Return (x, y) of the center of cell containing provided text 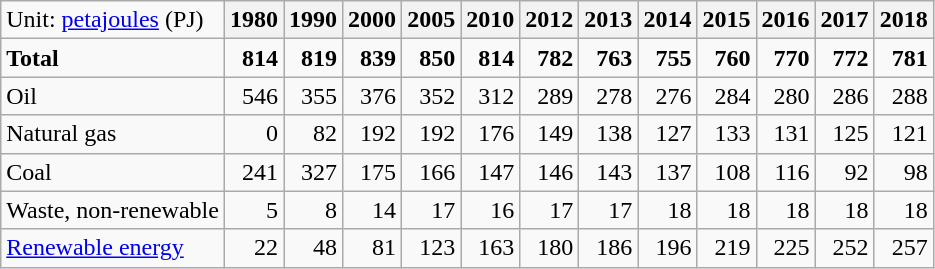
312 (490, 96)
2013 (608, 20)
288 (904, 96)
257 (904, 248)
121 (904, 134)
8 (314, 210)
770 (786, 58)
81 (372, 248)
127 (668, 134)
2010 (490, 20)
143 (608, 172)
5 (254, 210)
772 (844, 58)
22 (254, 248)
92 (844, 172)
125 (844, 134)
0 (254, 134)
163 (490, 248)
116 (786, 172)
839 (372, 58)
355 (314, 96)
755 (668, 58)
782 (550, 58)
186 (608, 248)
2016 (786, 20)
376 (372, 96)
14 (372, 210)
278 (608, 96)
82 (314, 134)
Total (113, 58)
Waste, non-renewable (113, 210)
289 (550, 96)
2015 (726, 20)
2014 (668, 20)
138 (608, 134)
225 (786, 248)
2005 (432, 20)
763 (608, 58)
546 (254, 96)
166 (432, 172)
284 (726, 96)
98 (904, 172)
123 (432, 248)
819 (314, 58)
Coal (113, 172)
252 (844, 248)
149 (550, 134)
219 (726, 248)
Renewable energy (113, 248)
850 (432, 58)
760 (726, 58)
1990 (314, 20)
133 (726, 134)
147 (490, 172)
276 (668, 96)
2018 (904, 20)
108 (726, 172)
48 (314, 248)
327 (314, 172)
781 (904, 58)
280 (786, 96)
2000 (372, 20)
352 (432, 96)
176 (490, 134)
175 (372, 172)
1980 (254, 20)
146 (550, 172)
Unit: petajoules (PJ) (113, 20)
241 (254, 172)
2017 (844, 20)
Oil (113, 96)
180 (550, 248)
196 (668, 248)
286 (844, 96)
Natural gas (113, 134)
16 (490, 210)
137 (668, 172)
131 (786, 134)
2012 (550, 20)
